For the text-containing cell, return its midpoint in (X, Y) coordinate format. 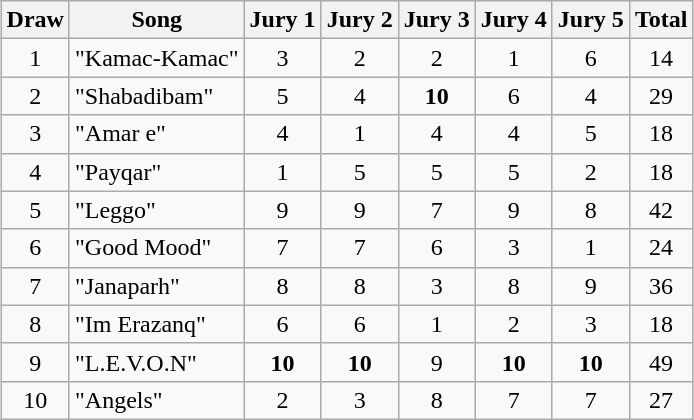
"Amar e" (156, 134)
27 (661, 400)
Jury 5 (590, 20)
Total (661, 20)
29 (661, 96)
24 (661, 248)
"Janaparh" (156, 286)
"Im Erazanq" (156, 324)
"L.E.V.O.N" (156, 362)
"Good Mood" (156, 248)
"Shabadibam" (156, 96)
14 (661, 58)
"Kamac-Kamac" (156, 58)
36 (661, 286)
Draw (35, 20)
"Angels" (156, 400)
Jury 2 (360, 20)
Jury 1 (282, 20)
Jury 3 (436, 20)
"Leggo" (156, 210)
Song (156, 20)
49 (661, 362)
"Payqar" (156, 172)
Jury 4 (514, 20)
42 (661, 210)
